From the cell containing the given text, extract its center point as (x, y) coordinate. 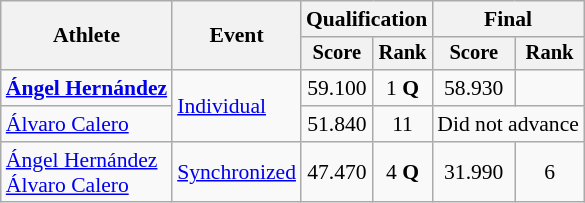
Álvaro Calero (86, 124)
Athlete (86, 36)
Final (508, 19)
59.100 (337, 88)
31.990 (474, 172)
11 (403, 124)
Did not advance (508, 124)
Ángel HernándezÁlvaro Calero (86, 172)
51.840 (337, 124)
6 (550, 172)
Qualification (366, 19)
47.470 (337, 172)
Event (236, 36)
58.930 (474, 88)
1 Q (403, 88)
Synchronized (236, 172)
Individual (236, 106)
4 Q (403, 172)
Ángel Hernández (86, 88)
